Extract the [x, y] coordinate from the center of the cell holding the provided text.  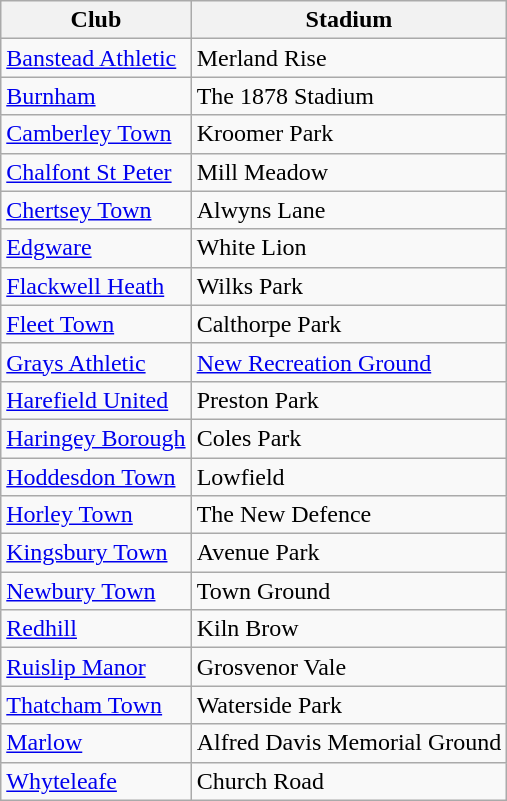
Calthorpe Park [349, 324]
Camberley Town [96, 134]
Flackwell Heath [96, 286]
Edgware [96, 248]
Merland Rise [349, 58]
Marlow [96, 743]
Redhill [96, 629]
Whyteleafe [96, 781]
Burnham [96, 96]
Kingsbury Town [96, 553]
Town Ground [349, 591]
Lowfield [349, 477]
Chertsey Town [96, 210]
New Recreation Ground [349, 362]
Avenue Park [349, 553]
Stadium [349, 20]
Grays Athletic [96, 362]
Hoddesdon Town [96, 477]
Preston Park [349, 400]
Newbury Town [96, 591]
Banstead Athletic [96, 58]
Chalfont St Peter [96, 172]
Horley Town [96, 515]
Church Road [349, 781]
White Lion [349, 248]
Alwyns Lane [349, 210]
Haringey Borough [96, 438]
Ruislip Manor [96, 667]
Harefield United [96, 400]
Alfred Davis Memorial Ground [349, 743]
Club [96, 20]
Waterside Park [349, 705]
Wilks Park [349, 286]
Thatcham Town [96, 705]
Fleet Town [96, 324]
The 1878 Stadium [349, 96]
Coles Park [349, 438]
Mill Meadow [349, 172]
Kiln Brow [349, 629]
Kroomer Park [349, 134]
The New Defence [349, 515]
Grosvenor Vale [349, 667]
